Identify which cell holds the provided text, then report its (X, Y) central coordinate. 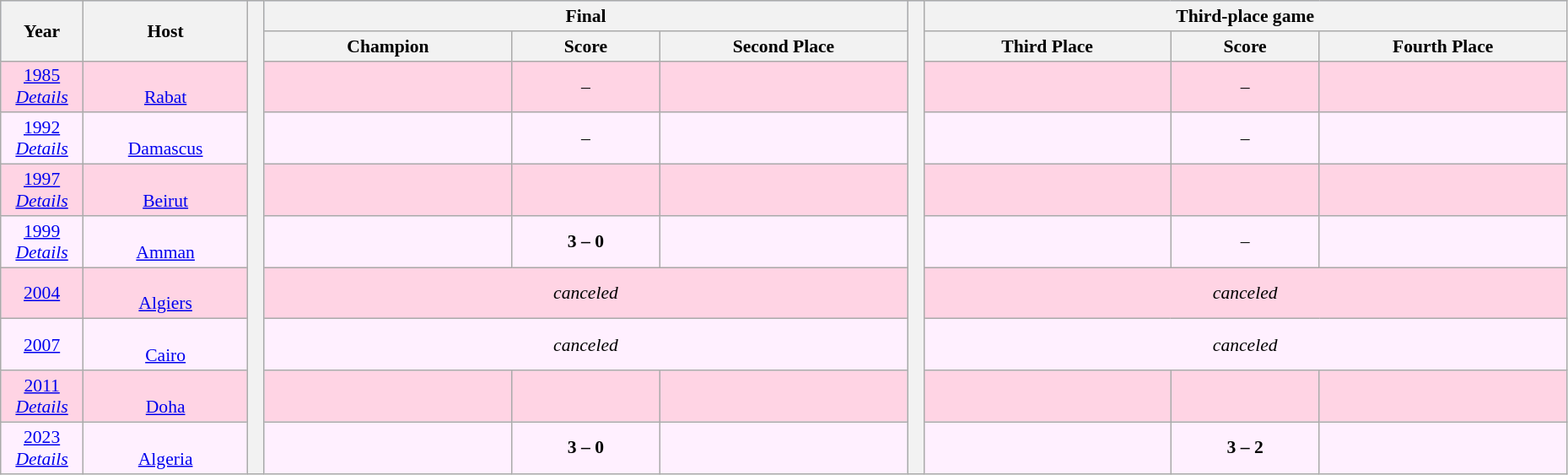
Fourth Place (1442, 46)
Beirut (165, 191)
1997 Details (42, 191)
Second Place (783, 46)
1985 Details (42, 86)
3 – 2 (1245, 447)
2023 Details (42, 447)
Algeria (165, 447)
Algiers (165, 294)
Third Place (1048, 46)
Year (42, 30)
Rabat (165, 86)
2011 Details (42, 397)
1999 Details (42, 241)
Champion (388, 46)
Final (585, 16)
Amman (165, 241)
Damascus (165, 138)
Doha (165, 397)
2007 (42, 344)
2004 (42, 294)
1992 Details (42, 138)
Cairo (165, 344)
Third-place game (1245, 16)
Host (165, 30)
